Scan for the cell matching the given text and deliver its [x, y] coordinate at center. 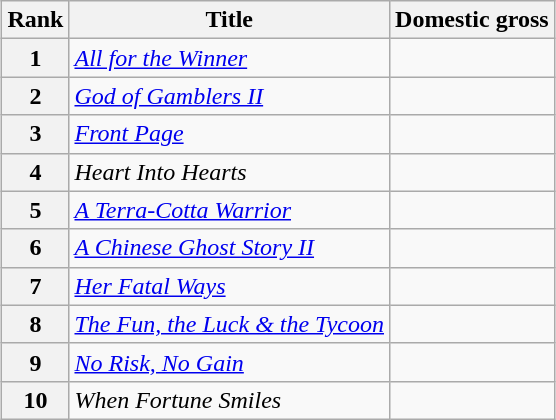
Domestic gross [472, 20]
When Fortune Smiles [230, 400]
Front Page [230, 134]
Rank [36, 20]
God of Gamblers II [230, 96]
A Terra-Cotta Warrior [230, 210]
8 [36, 324]
3 [36, 134]
5 [36, 210]
1 [36, 58]
2 [36, 96]
Her Fatal Ways [230, 286]
The Fun, the Luck & the Tycoon [230, 324]
10 [36, 400]
9 [36, 362]
Heart Into Hearts [230, 172]
7 [36, 286]
4 [36, 172]
6 [36, 248]
Title [230, 20]
No Risk, No Gain [230, 362]
All for the Winner [230, 58]
A Chinese Ghost Story II [230, 248]
